Capture the cell that displays the provided text and extract its [X, Y] central coordinate. 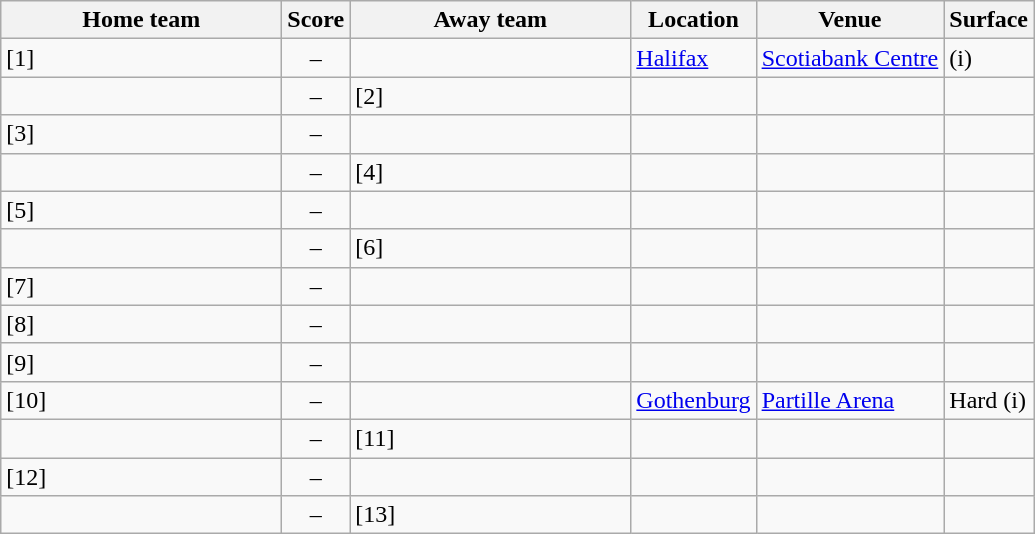
Location [694, 20]
Scotiabank Centre [850, 58]
[6] [490, 248]
[8] [142, 324]
Venue [850, 20]
Partille Arena [850, 400]
[2] [490, 96]
[3] [142, 134]
Home team [142, 20]
[12] [142, 477]
[10] [142, 400]
(i) [989, 58]
Surface [989, 20]
Gothenburg [694, 400]
[11] [490, 438]
[13] [490, 515]
[7] [142, 286]
[1] [142, 58]
[9] [142, 362]
Away team [490, 20]
Halifax [694, 58]
[4] [490, 172]
[5] [142, 210]
Hard (i) [989, 400]
Score [316, 20]
